Provide the [X, Y] coordinate of the cell's center where the given text is located.  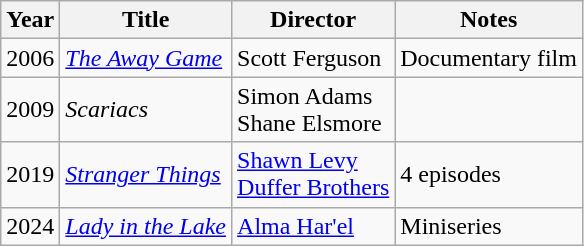
2024 [30, 226]
Alma Har'el [314, 226]
Shawn LevyDuffer Brothers [314, 174]
Miniseries [489, 226]
4 episodes [489, 174]
Simon AdamsShane Elsmore [314, 110]
Notes [489, 20]
Title [146, 20]
2009 [30, 110]
2006 [30, 58]
The Away Game [146, 58]
Year [30, 20]
Scariacs [146, 110]
Lady in the Lake [146, 226]
Director [314, 20]
Documentary film [489, 58]
2019 [30, 174]
Stranger Things [146, 174]
Scott Ferguson [314, 58]
